Search for the cell housing the specified text and yield its (X, Y) center coordinate. 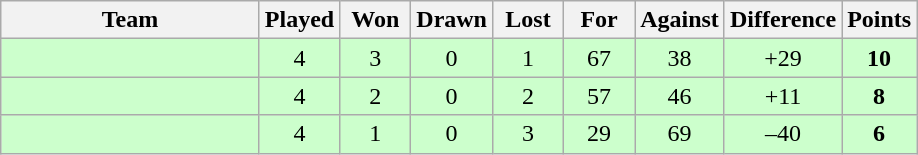
46 (680, 96)
8 (880, 96)
Lost (528, 20)
Played (299, 20)
29 (600, 134)
Difference (782, 20)
Points (880, 20)
Team (130, 20)
For (600, 20)
67 (600, 58)
+29 (782, 58)
–40 (782, 134)
Drawn (452, 20)
6 (880, 134)
69 (680, 134)
38 (680, 58)
Against (680, 20)
+11 (782, 96)
10 (880, 58)
Won (376, 20)
57 (600, 96)
